Output the [X, Y] coordinate of the center of the cell containing the given text.  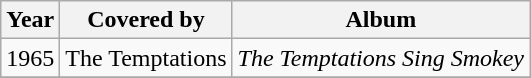
1965 [30, 58]
The Temptations [146, 58]
Year [30, 20]
The Temptations Sing Smokey [380, 58]
Covered by [146, 20]
Album [380, 20]
